For the text-containing cell, return its midpoint in (x, y) coordinate format. 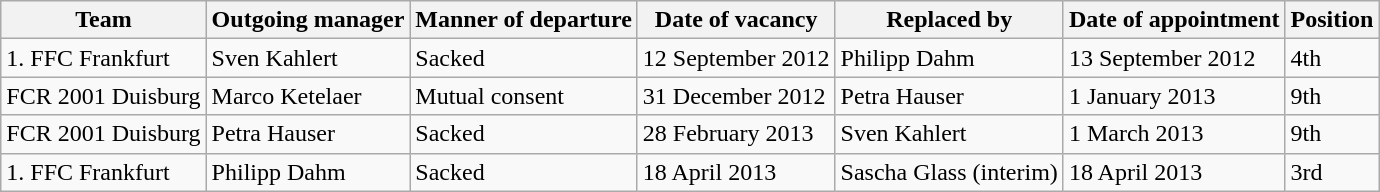
Date of vacancy (736, 20)
1 March 2013 (1174, 134)
12 September 2012 (736, 58)
Date of appointment (1174, 20)
Replaced by (949, 20)
4th (1332, 58)
28 February 2013 (736, 134)
Marco Ketelaer (308, 96)
1 January 2013 (1174, 96)
31 December 2012 (736, 96)
Manner of departure (524, 20)
Mutual consent (524, 96)
Position (1332, 20)
13 September 2012 (1174, 58)
Team (104, 20)
Sascha Glass (interim) (949, 172)
3rd (1332, 172)
Outgoing manager (308, 20)
